Return [X, Y] of the center of cell containing provided text 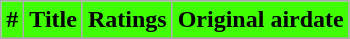
Original airdate [260, 20]
Title [54, 20]
# [12, 20]
Ratings [127, 20]
